Scan for the cell matching the given text and deliver its [x, y] coordinate at center. 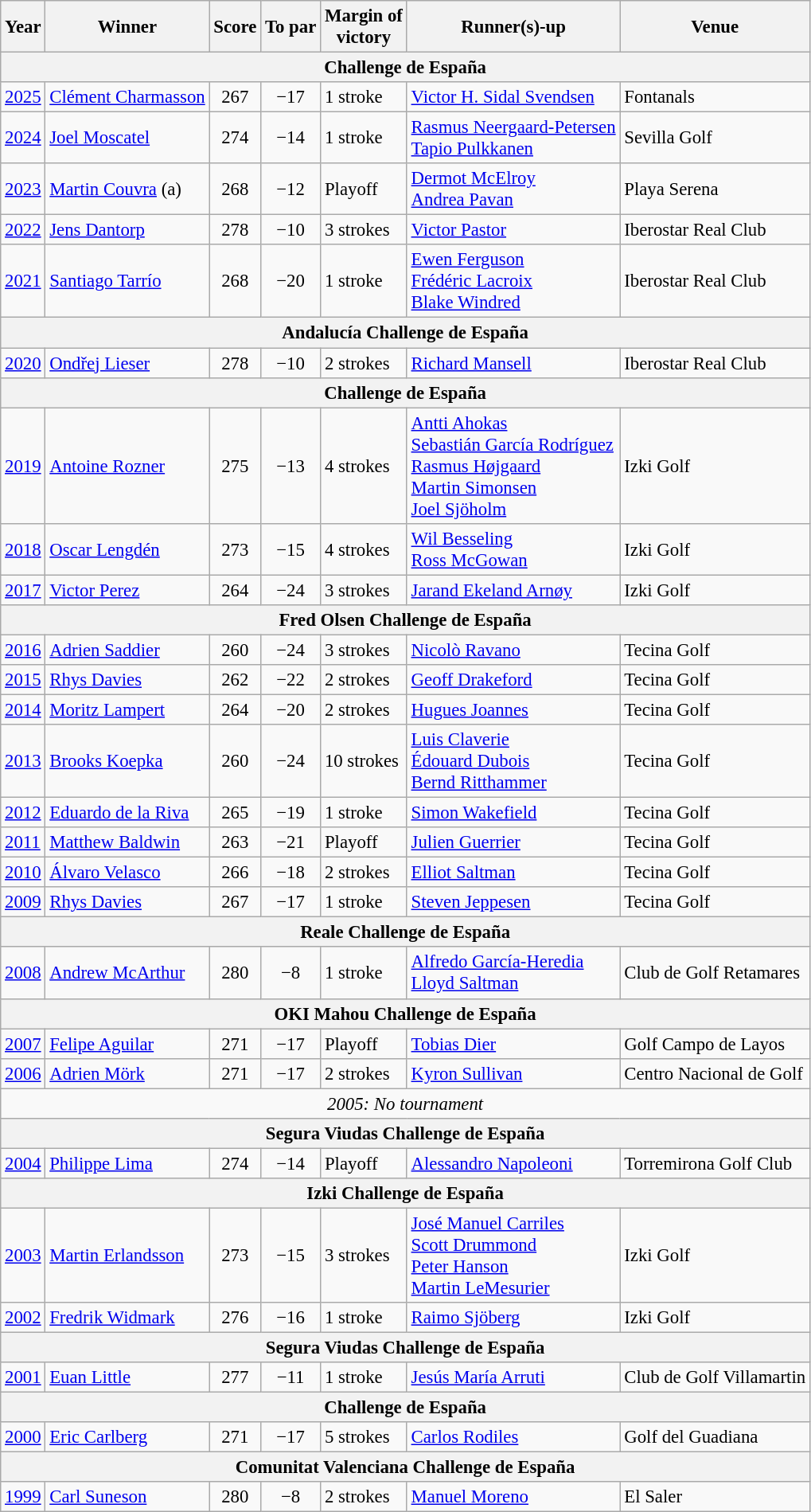
Raimo Sjöberg [513, 1318]
Antoine Rozner [127, 466]
Julien Guerrier [513, 842]
Fred Olsen Challenge de España [406, 620]
Philippe Lima [127, 1163]
Eric Carlberg [127, 1437]
Centro Nacional de Golf [715, 1073]
2015 [23, 680]
Joel Moscatel [127, 139]
265 [236, 813]
2020 [23, 363]
−19 [291, 813]
2016 [23, 650]
2005: No tournament [406, 1104]
2019 [23, 466]
2017 [23, 590]
Victor Pastor [513, 230]
Jens Dantorp [127, 230]
−13 [291, 466]
Margin ofvictory [365, 27]
Year [23, 27]
2021 [23, 282]
277 [236, 1377]
Izki Challenge de España [406, 1194]
To par [291, 27]
Euan Little [127, 1377]
2014 [23, 709]
Geoff Drakeford [513, 680]
Reale Challenge de España [406, 932]
2000 [23, 1437]
Hugues Joannes [513, 709]
Torremirona Golf Club [715, 1163]
−22 [291, 680]
2006 [23, 1073]
2004 [23, 1163]
Playa Serena [715, 189]
Andalucía Challenge de España [406, 333]
Martin Couvra (a) [127, 189]
Tobias Dier [513, 1044]
Adrien Saddier [127, 650]
Alessandro Napoleoni [513, 1163]
Rasmus Neergaard-Petersen Tapio Pulkkanen [513, 139]
Score [236, 27]
Wil Besseling Ross McGowan [513, 549]
−16 [291, 1318]
Elliot Saltman [513, 873]
Simon Wakefield [513, 813]
José Manuel Carriles Scott Drummond Peter Hanson Martin LeMesurier [513, 1255]
Oscar Lengdén [127, 549]
Santiago Tarrío [127, 282]
Antti Ahokas Sebastián García Rodríguez Rasmus Højgaard Martin Simonsen Joel Sjöholm [513, 466]
Golf Campo de Layos [715, 1044]
Carlos Rodiles [513, 1437]
Clément Charmasson [127, 97]
Ondřej Lieser [127, 363]
2007 [23, 1044]
Luis Claverie Édouard Dubois Bernd Ritthammer [513, 761]
276 [236, 1318]
Golf del Guadiana [715, 1437]
OKI Mahou Challenge de España [406, 1014]
−8 [291, 973]
Steven Jeppesen [513, 902]
2018 [23, 549]
Club de Golf Retamares [715, 973]
Martin Erlandsson [127, 1255]
Kyron Sullivan [513, 1073]
−12 [291, 189]
2008 [23, 973]
10 strokes [365, 761]
Nicolò Ravano [513, 650]
−21 [291, 842]
2003 [23, 1255]
Dermot McElroy Andrea Pavan [513, 189]
2022 [23, 230]
Eduardo de la Riva [127, 813]
Sevilla Golf [715, 139]
2002 [23, 1318]
Ewen Ferguson Frédéric Lacroix Blake Windred [513, 282]
−11 [291, 1377]
Adrien Mörk [127, 1073]
2011 [23, 842]
2024 [23, 139]
2001 [23, 1377]
262 [236, 680]
2010 [23, 873]
Álvaro Velasco [127, 873]
2012 [23, 813]
Fredrik Widmark [127, 1318]
5 strokes [365, 1437]
280 [236, 973]
Jesús María Arruti [513, 1377]
Runner(s)-up [513, 27]
263 [236, 842]
Venue [715, 27]
Jarand Ekeland Arnøy [513, 590]
Victor Perez [127, 590]
2009 [23, 902]
Matthew Baldwin [127, 842]
275 [236, 466]
Club de Golf Villamartin [715, 1377]
2025 [23, 97]
Moritz Lampert [127, 709]
Andrew McArthur [127, 973]
Winner [127, 27]
Alfredo García-Heredia Lloyd Saltman [513, 973]
Brooks Koepka [127, 761]
Victor H. Sidal Svendsen [513, 97]
Fontanals [715, 97]
2023 [23, 189]
266 [236, 873]
Comunitat Valenciana Challenge de España [406, 1467]
Richard Mansell [513, 363]
−18 [291, 873]
Felipe Aguilar [127, 1044]
2013 [23, 761]
